From the cell containing the given text, extract its center point as (x, y) coordinate. 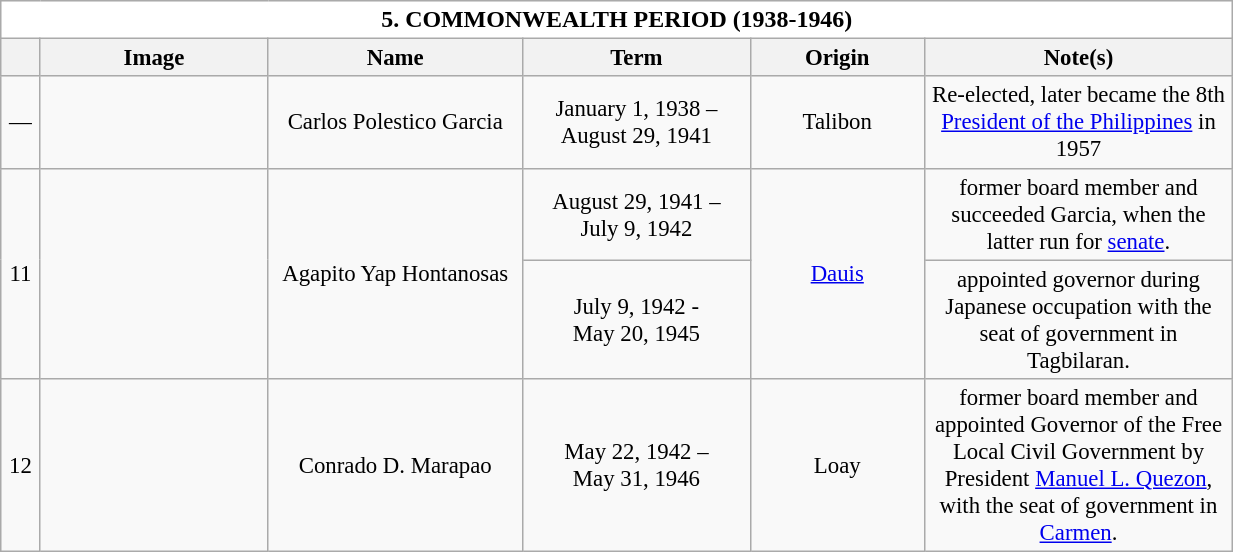
appointed governor during Japanese occupation with the seat of government in Tagbilaran. (1078, 320)
Agapito Yap Hontanosas (396, 273)
Carlos Polestico Garcia (396, 123)
Re-elected, later became the 8th President of the Philippines in 1957 (1078, 123)
— (20, 123)
Name (396, 58)
12 (20, 464)
Term (637, 58)
Dauis (837, 273)
July 9, 1942 - May 20, 1945 (637, 320)
5. COMMONWEALTH PERIOD (1938-1946) (617, 20)
Note(s) (1078, 58)
Loay (837, 464)
Image (154, 58)
January 1, 1938 –August 29, 1941 (637, 123)
11 (20, 273)
Origin (837, 58)
Talibon (837, 123)
May 22, 1942 –May 31, 1946 (637, 464)
Conrado D. Marapao (396, 464)
former board member and succeeded Garcia, when the latter run for senate. (1078, 214)
former board member and appointed Governor of the Free Local Civil Government by President Manuel L. Quezon, with the seat of government in Carmen. (1078, 464)
August 29, 1941 – July 9, 1942 (637, 214)
